Scan for the cell matching the given text and deliver its [X, Y] coordinate at center. 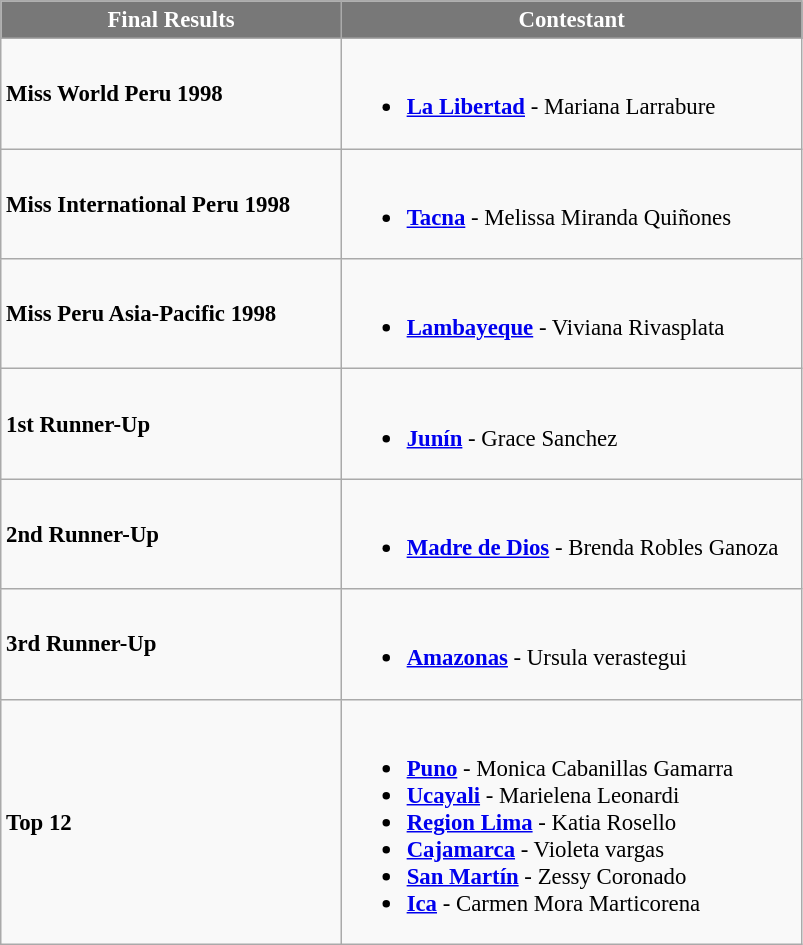
Final Results [172, 20]
Contestant [572, 20]
1st Runner-Up [172, 424]
Miss Peru Asia-Pacific 1998 [172, 314]
Lambayeque - Viviana Rivasplata [572, 314]
Amazonas - Ursula verastegui [572, 644]
Junín - Grace Sanchez [572, 424]
Miss World Peru 1998 [172, 94]
Top 12 [172, 822]
Tacna - Melissa Miranda Quiñones [572, 204]
La Libertad - Mariana Larrabure [572, 94]
3rd Runner-Up [172, 644]
Miss International Peru 1998 [172, 204]
Madre de Dios - Brenda Robles Ganoza [572, 534]
2nd Runner-Up [172, 534]
